For the text-containing cell, return its midpoint in (x, y) coordinate format. 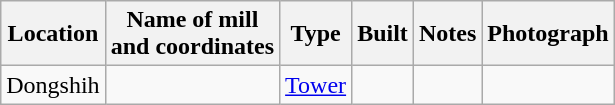
Location (53, 34)
Built (383, 34)
Type (316, 34)
Tower (316, 85)
Notes (447, 34)
Name of milland coordinates (192, 34)
Photograph (548, 34)
Dongshih (53, 85)
